Provide the [x, y] coordinate of the cell's center where the given text is located.  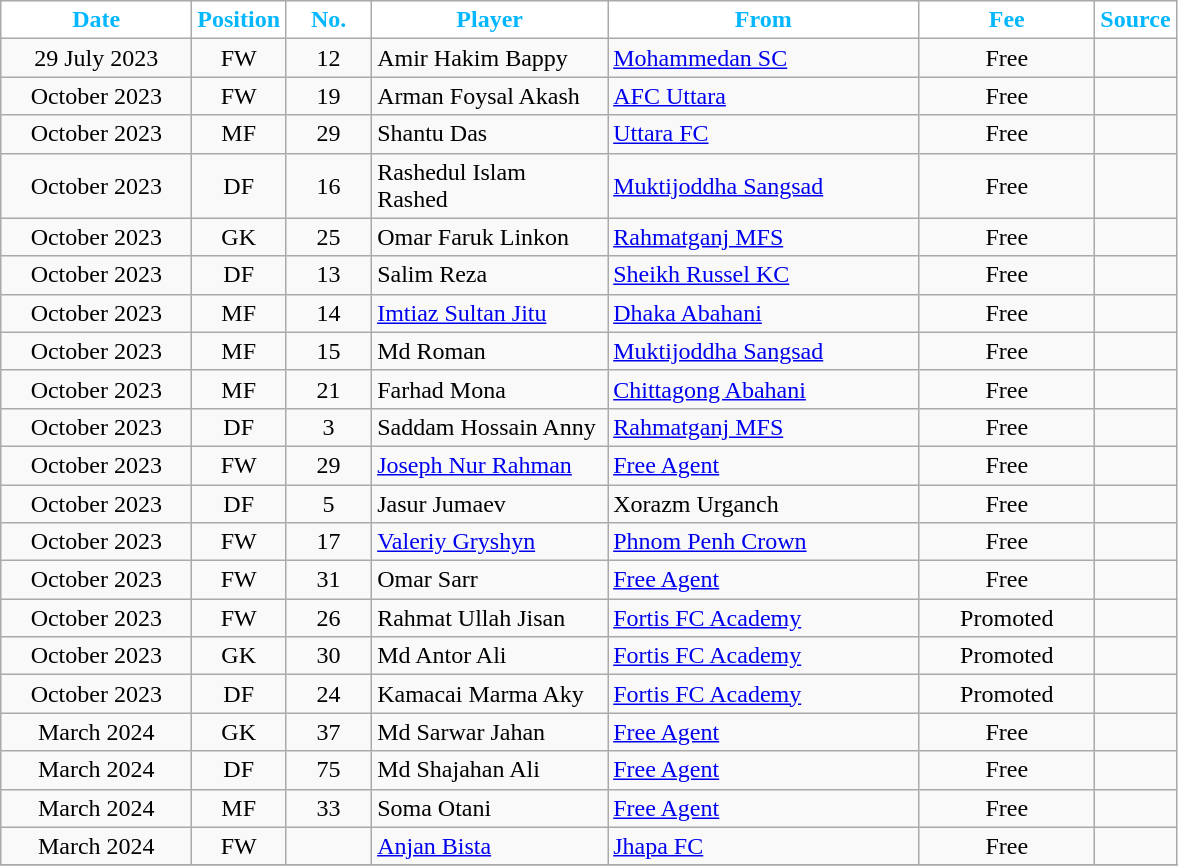
Uttara FC [764, 134]
Omar Sarr [490, 580]
No. [329, 20]
Jasur Jumaev [490, 503]
Xorazm Urganch [764, 503]
Source [1136, 20]
30 [329, 656]
25 [329, 237]
AFC Uttara [764, 96]
Shantu Das [490, 134]
Kamacai Marma Aky [490, 694]
17 [329, 542]
13 [329, 275]
24 [329, 694]
Md Sarwar Jahan [490, 732]
Omar Faruk Linkon [490, 237]
Valeriy Gryshyn [490, 542]
Rahmat Ullah Jisan [490, 618]
Amir Hakim Bappy [490, 58]
Sheikh Russel KC [764, 275]
Arman Foysal Akash [490, 96]
Rashedul Islam Rashed [490, 186]
31 [329, 580]
Player [490, 20]
Joseph Nur Rahman [490, 465]
3 [329, 427]
Fee [1007, 20]
Phnom Penh Crown [764, 542]
75 [329, 770]
Farhad Mona [490, 389]
From [764, 20]
Jhapa FC [764, 846]
Position [239, 20]
Anjan Bista [490, 846]
26 [329, 618]
Imtiaz Sultan Jitu [490, 313]
21 [329, 389]
Md Antor Ali [490, 656]
29 July 2023 [96, 58]
15 [329, 351]
Chittagong Abahani [764, 389]
Md Roman [490, 351]
12 [329, 58]
Mohammedan SC [764, 58]
Md Shajahan Ali [490, 770]
5 [329, 503]
Soma Otani [490, 808]
Dhaka Abahani [764, 313]
19 [329, 96]
Date [96, 20]
37 [329, 732]
Saddam Hossain Anny [490, 427]
Salim Reza [490, 275]
14 [329, 313]
16 [329, 186]
33 [329, 808]
